Pinpoint the cell where the given text exists, returning its (X, Y) midpoint coordinate. 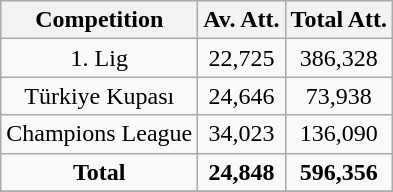
Total Att. (339, 20)
34,023 (242, 134)
22,725 (242, 58)
Competition (100, 20)
Av. Att. (242, 20)
73,938 (339, 96)
596,356 (339, 172)
Total (100, 172)
1. Lig (100, 58)
136,090 (339, 134)
24,848 (242, 172)
386,328 (339, 58)
Champions League (100, 134)
Türkiye Kupası (100, 96)
24,646 (242, 96)
